Scan for the cell matching the given text and deliver its [X, Y] coordinate at center. 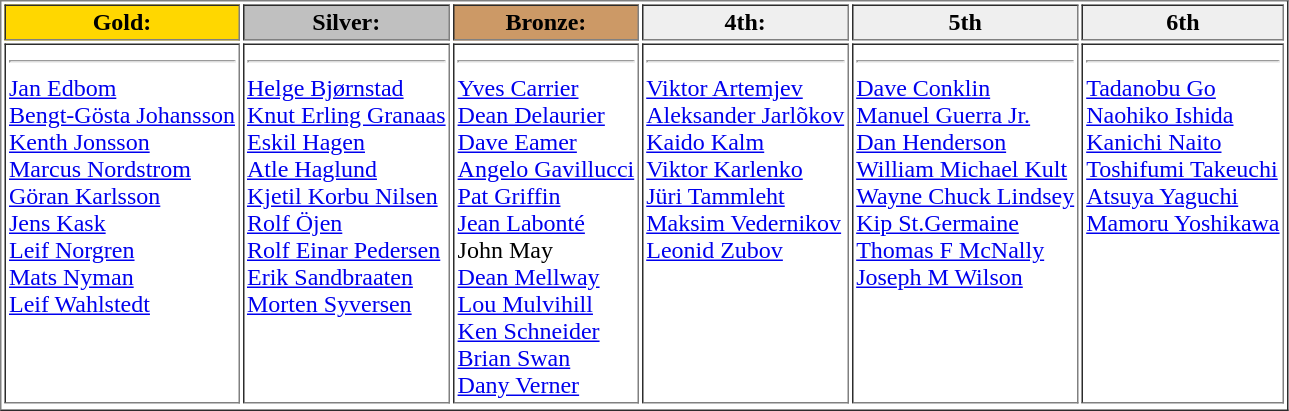
Bronze: [546, 22]
Gold: [122, 22]
6th [1183, 22]
Helge Bjørnstad Knut Erling Granaas Eskil Hagen Atle Haglund Kjetil Korbu Nilsen Rolf Öjen Rolf Einar Pedersen Erik Sandbraaten Morten Syversen [346, 224]
Viktor Artemjev Aleksander Jarlõkov Kaido Kalm Viktor Karlenko Jüri Tammleht Maksim Vedernikov Leonid Zubov [746, 224]
Tadanobu Go Naohiko Ishida Kanichi Naito Toshifumi Takeuchi Atsuya Yaguchi Mamoru Yoshikawa [1183, 224]
Jan Edbom Bengt-Gösta Johansson Kenth JonssonMarcus Nordstrom Göran Karlsson Jens Kask Leif Norgren Mats Nyman Leif Wahlstedt [122, 224]
Dave Conklin Manuel Guerra Jr. Dan Henderson William Michael Kult Wayne Chuck Lindsey Kip St.Germaine Thomas F McNally Joseph M Wilson [966, 224]
5th [966, 22]
Silver: [346, 22]
4th: [746, 22]
